Find where the given text appears and provide that cell's center as (x, y) coordinate. 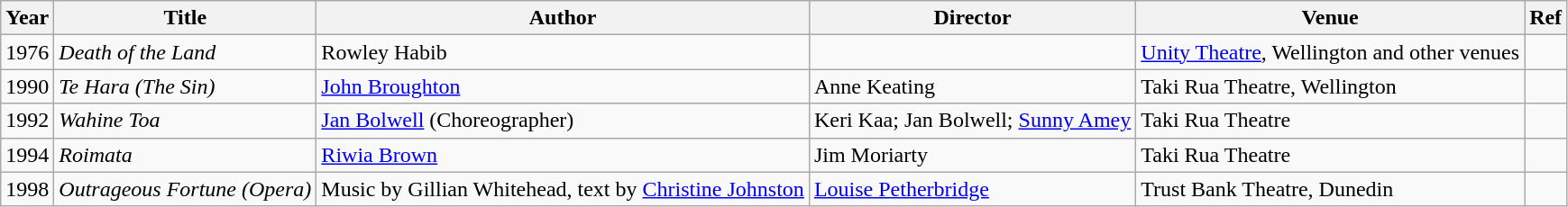
Rowley Habib (563, 52)
Taki Rua Theatre, Wellington (1331, 86)
1992 (27, 121)
Trust Bank Theatre, Dunedin (1331, 189)
Riwia Brown (563, 155)
Anne Keating (972, 86)
Unity Theatre, Wellington and other venues (1331, 52)
Year (27, 18)
Louise Petherbridge (972, 189)
Death of the Land (186, 52)
1990 (27, 86)
John Broughton (563, 86)
Jan Bolwell (Choreographer) (563, 121)
Author (563, 18)
1994 (27, 155)
1998 (27, 189)
Keri Kaa; Jan Bolwell; Sunny Amey (972, 121)
Ref (1545, 18)
Outrageous Fortune (Opera) (186, 189)
Wahine Toa (186, 121)
Roimata (186, 155)
Title (186, 18)
Director (972, 18)
Venue (1331, 18)
1976 (27, 52)
Jim Moriarty (972, 155)
Music by Gillian Whitehead, text by Christine Johnston (563, 189)
Te Hara (The Sin) (186, 86)
